Search for the cell housing the specified text and yield its (X, Y) center coordinate. 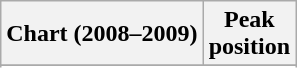
Chart (2008–2009) (102, 34)
Peakposition (249, 34)
